From the cell containing the given text, extract its center point as [X, Y] coordinate. 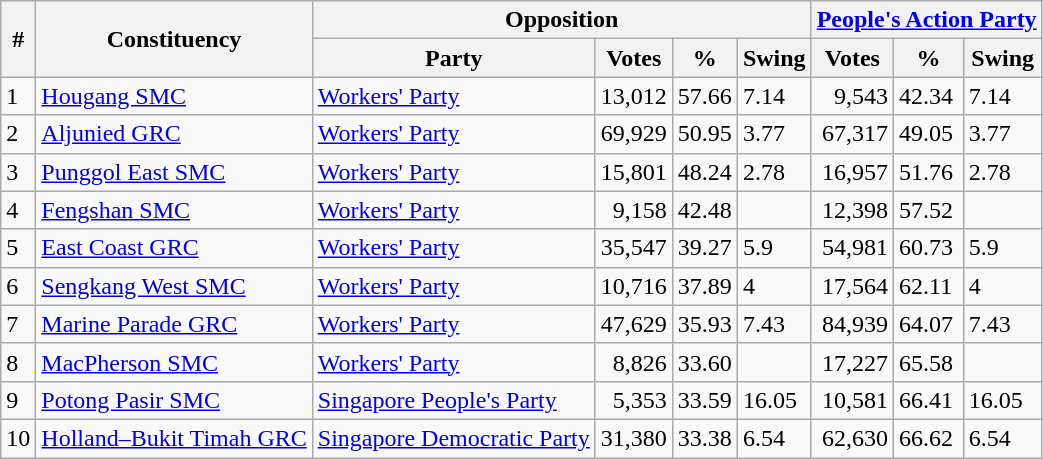
54,981 [852, 248]
15,801 [634, 172]
62,630 [852, 438]
16,957 [852, 172]
12,398 [852, 210]
48.24 [704, 172]
Singapore People's Party [454, 400]
33.59 [704, 400]
Party [454, 58]
8 [18, 362]
1 [18, 96]
7 [18, 324]
Punggol East SMC [174, 172]
Potong Pasir SMC [174, 400]
33.60 [704, 362]
33.38 [704, 438]
2 [18, 134]
57.66 [704, 96]
Constituency [174, 39]
6 [18, 286]
10,716 [634, 286]
64.07 [929, 324]
65.58 [929, 362]
# [18, 39]
62.11 [929, 286]
Singapore Democratic Party [454, 438]
37.89 [704, 286]
47,629 [634, 324]
9,158 [634, 210]
3 [18, 172]
Sengkang West SMC [174, 286]
42.48 [704, 210]
8,826 [634, 362]
Fengshan SMC [174, 210]
49.05 [929, 134]
10,581 [852, 400]
17,564 [852, 286]
10 [18, 438]
Marine Parade GRC [174, 324]
69,929 [634, 134]
50.95 [704, 134]
5,353 [634, 400]
9 [18, 400]
5 [18, 248]
Aljunied GRC [174, 134]
60.73 [929, 248]
67,317 [852, 134]
57.52 [929, 210]
66.62 [929, 438]
Holland–Bukit Timah GRC [174, 438]
East Coast GRC [174, 248]
42.34 [929, 96]
51.76 [929, 172]
13,012 [634, 96]
39.27 [704, 248]
Opposition [562, 20]
31,380 [634, 438]
17,227 [852, 362]
35,547 [634, 248]
9,543 [852, 96]
People's Action Party [926, 20]
MacPherson SMC [174, 362]
66.41 [929, 400]
84,939 [852, 324]
35.93 [704, 324]
Hougang SMC [174, 96]
